Determine the (x, y) coordinate at the center of the cell enclosing the given text.  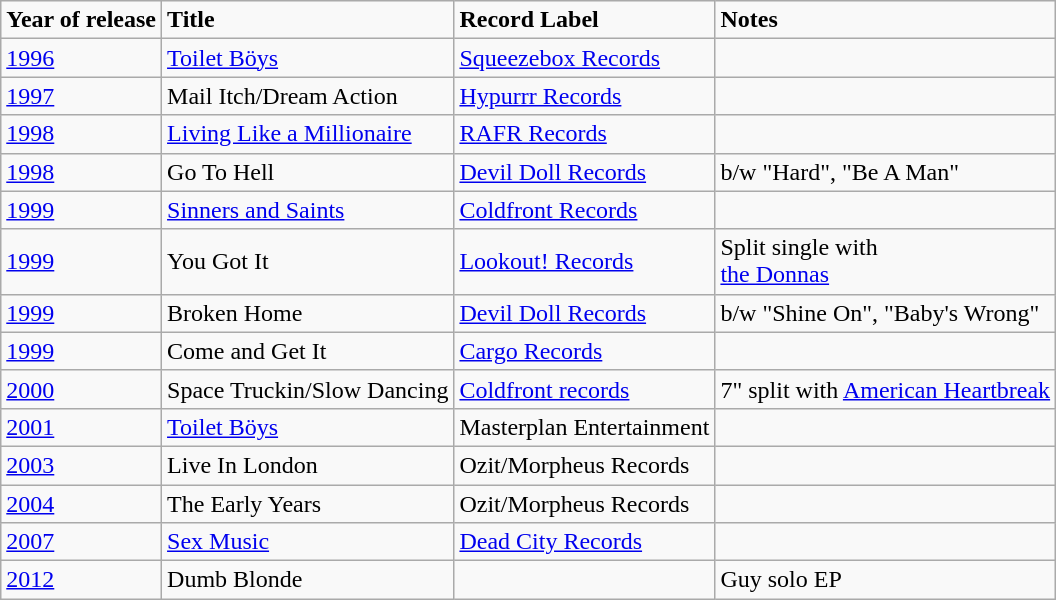
Cargo Records (584, 351)
2003 (82, 465)
Hypurrr Records (584, 96)
b/w "Shine On", "Baby's Wrong" (886, 313)
Dumb Blonde (308, 580)
Space Truckin/Slow Dancing (308, 389)
Record Label (584, 20)
Masterplan Entertainment (584, 427)
Live In London (308, 465)
Come and Get It (308, 351)
2004 (82, 503)
RAFR Records (584, 134)
Year of release (82, 20)
Guy solo EP (886, 580)
The Early Years (308, 503)
2001 (82, 427)
Mail Itch/Dream Action (308, 96)
Living Like a Millionaire (308, 134)
Dead City Records (584, 542)
Sex Music (308, 542)
Sinners and Saints (308, 210)
Broken Home (308, 313)
1996 (82, 58)
Title (308, 20)
Notes (886, 20)
You Got It (308, 262)
Coldfront records (584, 389)
7" split with American Heartbreak (886, 389)
Coldfront Records (584, 210)
Split single withthe Donnas (886, 262)
Go To Hell (308, 172)
2012 (82, 580)
Lookout! Records (584, 262)
1997 (82, 96)
Squeezebox Records (584, 58)
b/w "Hard", "Be A Man" (886, 172)
2007 (82, 542)
2000 (82, 389)
